Identify which cell holds the provided text, then report its [X, Y] central coordinate. 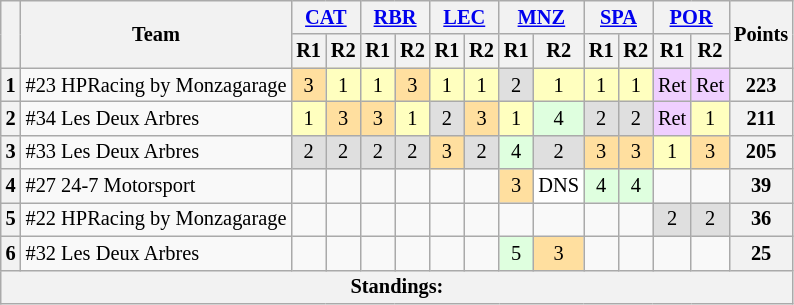
POR [691, 17]
#22 HPRacing by Monzagarage [156, 219]
36 [761, 219]
DNS [558, 186]
Points [761, 34]
#27 24-7 Motorsport [156, 186]
#33 Les Deux Arbres [156, 152]
RBR [394, 17]
223 [761, 85]
39 [761, 186]
SPA [618, 17]
MNZ [542, 17]
#23 HPRacing by Monzagarage [156, 85]
25 [761, 253]
211 [761, 118]
Standings: [397, 287]
205 [761, 152]
#32 Les Deux Arbres [156, 253]
#34 Les Deux Arbres [156, 118]
LEC [464, 17]
CAT [326, 17]
6 [11, 253]
Team [156, 34]
